Output the (x, y) coordinate of the center of the cell containing the given text.  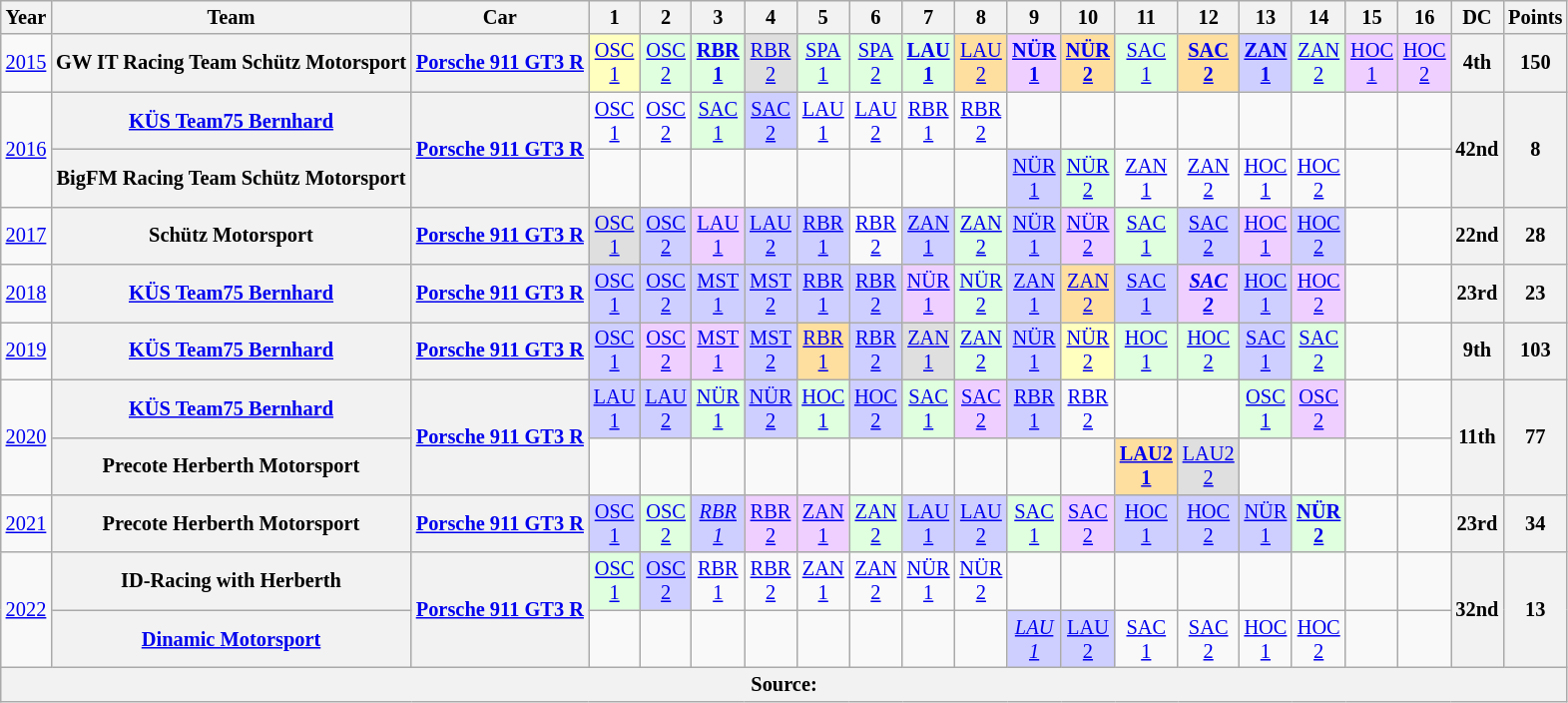
1 (615, 17)
6 (876, 17)
15 (1371, 17)
SPA1 (822, 63)
11 (1146, 17)
Schütz Motorsport (232, 236)
GW IT Racing Team Schütz Motorsport (232, 63)
12 (1209, 17)
2020 (26, 437)
9 (1034, 17)
2017 (26, 236)
14 (1318, 17)
Points (1535, 17)
Car (500, 17)
Year (26, 17)
9th (1477, 351)
2022 (26, 609)
2015 (26, 63)
LAU21 (1146, 466)
DC (1477, 17)
11th (1477, 437)
Dinamic Motorsport (232, 639)
28 (1535, 236)
16 (1425, 17)
4th (1477, 63)
2019 (26, 351)
32nd (1477, 609)
2 (666, 17)
2018 (26, 294)
Source: (784, 684)
150 (1535, 63)
22nd (1477, 236)
4 (771, 17)
ID-Racing with Herberth (232, 581)
23 (1535, 294)
42nd (1477, 150)
77 (1535, 437)
34 (1535, 523)
2021 (26, 523)
7 (928, 17)
10 (1088, 17)
2016 (26, 150)
3 (719, 17)
Team (232, 17)
LAU22 (1209, 466)
SPA2 (876, 63)
103 (1535, 351)
BigFM Racing Team Schütz Motorsport (232, 178)
5 (822, 17)
